Search for the cell housing the specified text and yield its (x, y) center coordinate. 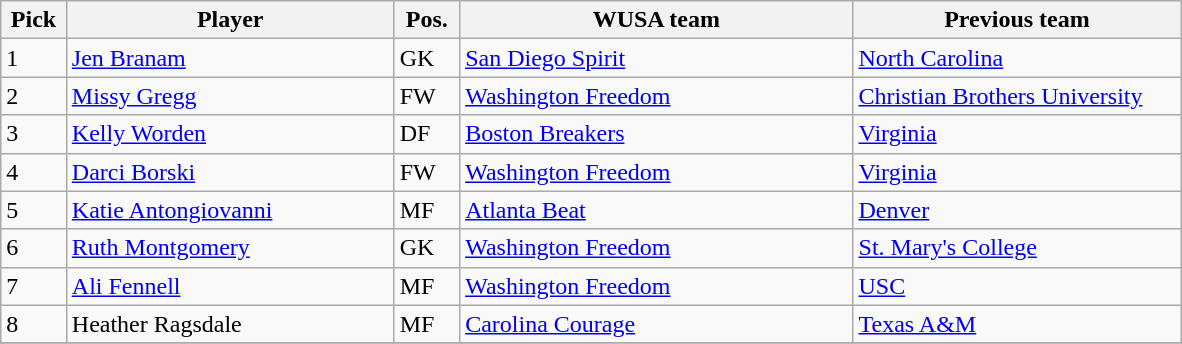
Kelly Worden (230, 134)
WUSA team (656, 20)
St. Mary's College (1017, 248)
Boston Breakers (656, 134)
Texas A&M (1017, 324)
Player (230, 20)
7 (34, 286)
Ruth Montgomery (230, 248)
Christian Brothers University (1017, 96)
1 (34, 58)
Katie Antongiovanni (230, 210)
Denver (1017, 210)
Missy Gregg (230, 96)
3 (34, 134)
Pos. (427, 20)
8 (34, 324)
5 (34, 210)
Ali Fennell (230, 286)
USC (1017, 286)
4 (34, 172)
6 (34, 248)
DF (427, 134)
Atlanta Beat (656, 210)
Previous team (1017, 20)
2 (34, 96)
San Diego Spirit (656, 58)
Darci Borski (230, 172)
North Carolina (1017, 58)
Carolina Courage (656, 324)
Heather Ragsdale (230, 324)
Pick (34, 20)
Jen Branam (230, 58)
